Extract the (x, y) coordinate from the center of the cell holding the provided text.  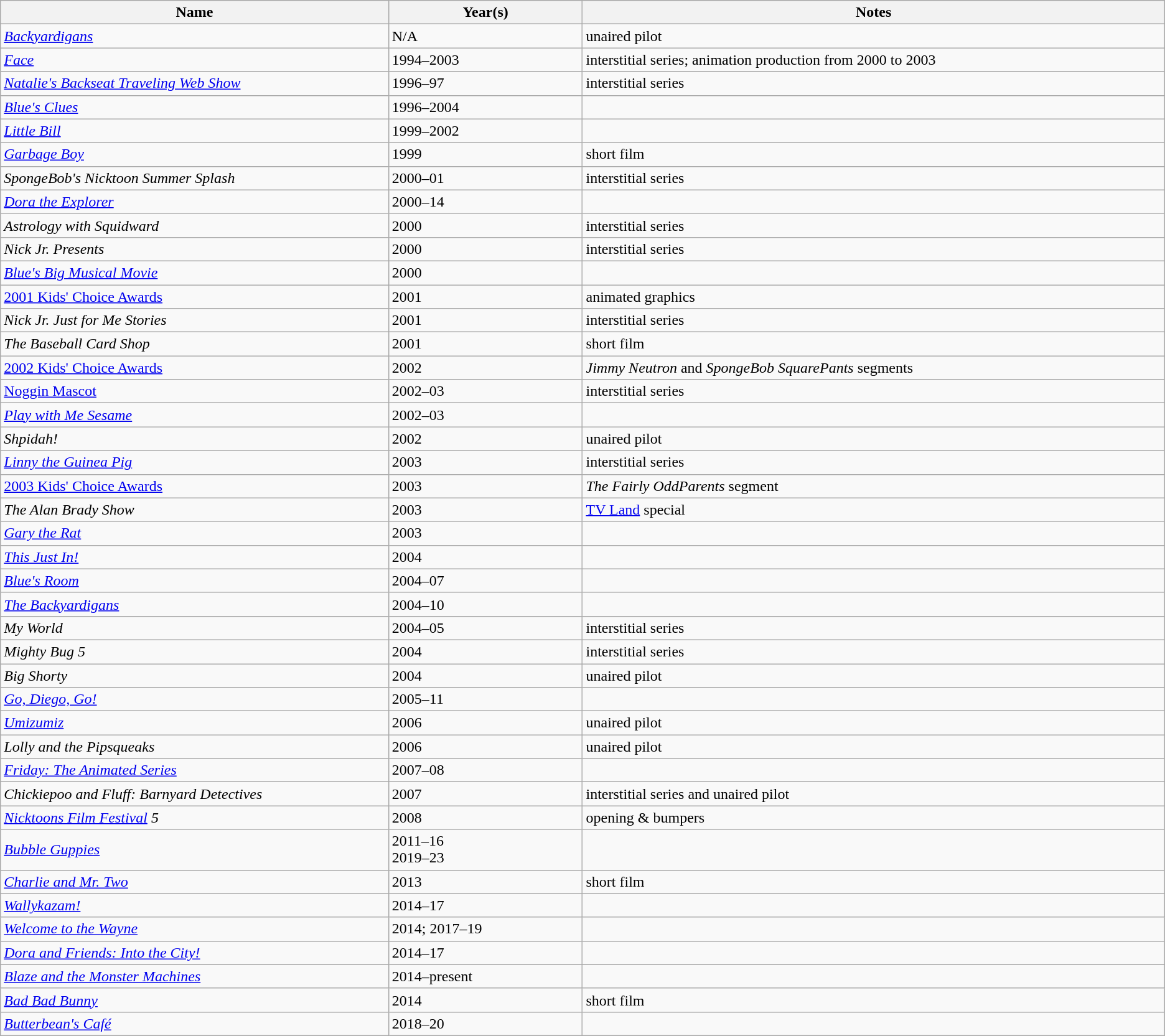
Notes (874, 12)
2013 (485, 882)
Nick Jr. Presents (194, 249)
1996–97 (485, 83)
N/A (485, 36)
Blue's Big Musical Movie (194, 273)
Blaze and the Monster Machines (194, 976)
2003 Kids' Choice Awards (194, 486)
The Alan Brady Show (194, 510)
2007–08 (485, 770)
animated graphics (874, 297)
Blue's Clues (194, 107)
opening & bumpers (874, 818)
Jimmy Neutron and SpongeBob SquarePants segments (874, 368)
Big Shorty (194, 675)
1999–2002 (485, 131)
SpongeBob's Nicktoon Summer Splash (194, 178)
1994–2003 (485, 60)
2014 (485, 1000)
Garbage Boy (194, 154)
Go, Diego, Go! (194, 699)
Noggin Mascot (194, 391)
Charlie and Mr. Two (194, 882)
Gary the Rat (194, 533)
Nick Jr. Just for Me Stories (194, 320)
Little Bill (194, 131)
2004–07 (485, 581)
Shpidah! (194, 439)
2018–20 (485, 1024)
Natalie's Backseat Traveling Web Show (194, 83)
2014–present (485, 976)
2008 (485, 818)
2001 Kids' Choice Awards (194, 297)
Dora and Friends: Into the City! (194, 953)
2005–11 (485, 699)
My World (194, 628)
2004–05 (485, 628)
2004–10 (485, 604)
Wallykazam! (194, 905)
Chickiepoo and Fluff: Barnyard Detectives (194, 794)
TV Land special (874, 510)
2011–162019–23 (485, 850)
Friday: The Animated Series (194, 770)
The Fairly OddParents segment (874, 486)
Bad Bad Bunny (194, 1000)
2007 (485, 794)
Linny the Guinea Pig (194, 462)
2000–01 (485, 178)
1996–2004 (485, 107)
Backyardigans (194, 36)
Bubble Guppies (194, 850)
This Just In! (194, 557)
Name (194, 12)
Blue's Room (194, 581)
1999 (485, 154)
Butterbean's Café (194, 1024)
Umizumiz (194, 723)
interstitial series; animation production from 2000 to 2003 (874, 60)
Astrology with Squidward (194, 225)
Lolly and the Pipsqueaks (194, 747)
2014; 2017–19 (485, 929)
Welcome to the Wayne (194, 929)
Dora the Explorer (194, 202)
2000–14 (485, 202)
Year(s) (485, 12)
Mighty Bug 5 (194, 651)
The Backyardigans (194, 604)
Play with Me Sesame (194, 415)
Nicktoons Film Festival 5 (194, 818)
The Baseball Card Shop (194, 344)
interstitial series and unaired pilot (874, 794)
Face (194, 60)
2002 Kids' Choice Awards (194, 368)
